Locate the cell with the specified text and output its [X, Y] center coordinate. 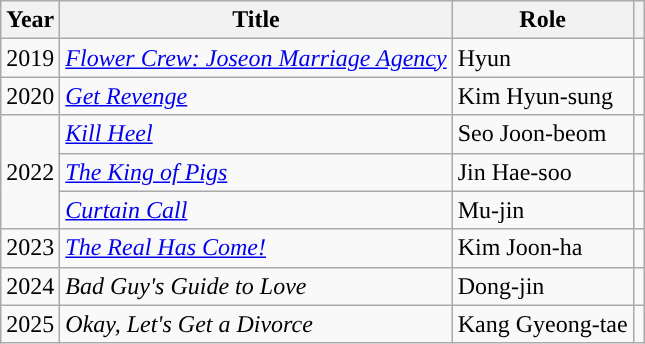
Okay, Let's Get a Divorce [256, 324]
2020 [30, 96]
Seo Joon-beom [542, 134]
Kim Hyun-sung [542, 96]
2019 [30, 58]
Dong-jin [542, 286]
Hyun [542, 58]
Kill Heel [256, 134]
Mu-jin [542, 210]
Kang Gyeong-tae [542, 324]
The King of Pigs [256, 172]
The Real Has Come! [256, 248]
Bad Guy's Guide to Love [256, 286]
2024 [30, 286]
2025 [30, 324]
2023 [30, 248]
Year [30, 20]
Curtain Call [256, 210]
Get Revenge [256, 96]
2022 [30, 172]
Jin Hae-soo [542, 172]
Role [542, 20]
Title [256, 20]
Flower Crew: Joseon Marriage Agency [256, 58]
Kim Joon-ha [542, 248]
